Capture the cell that displays the provided text and extract its (X, Y) central coordinate. 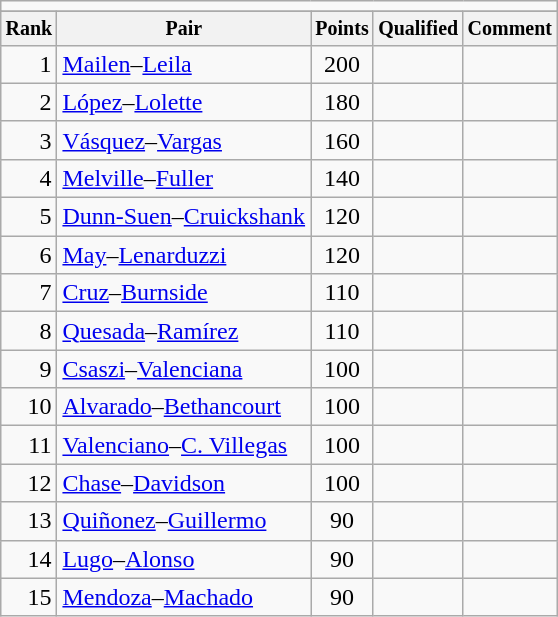
Mailen–Leila (184, 64)
Mendoza–Machado (184, 597)
Alvarado–Bethancourt (184, 407)
3 (29, 140)
14 (29, 559)
Lugo–Alonso (184, 559)
9 (29, 369)
Points (342, 28)
Pair (184, 28)
López–Lolette (184, 102)
10 (29, 407)
7 (29, 293)
160 (342, 140)
Comment (510, 28)
180 (342, 102)
13 (29, 521)
Qualified (418, 28)
Quiñonez–Guillermo (184, 521)
Cruz–Burnside (184, 293)
Chase–Davidson (184, 483)
12 (29, 483)
2 (29, 102)
Vásquez–Vargas (184, 140)
Valenciano–C. Villegas (184, 445)
11 (29, 445)
4 (29, 178)
Rank (29, 28)
1 (29, 64)
6 (29, 255)
15 (29, 597)
Dunn-Suen–Cruickshank (184, 217)
Quesada–Ramírez (184, 331)
8 (29, 331)
140 (342, 178)
200 (342, 64)
Csaszi–Valenciana (184, 369)
May–Lenarduzzi (184, 255)
5 (29, 217)
Melville–Fuller (184, 178)
